Determine the (x, y) coordinate at the center of the cell enclosing the given text.  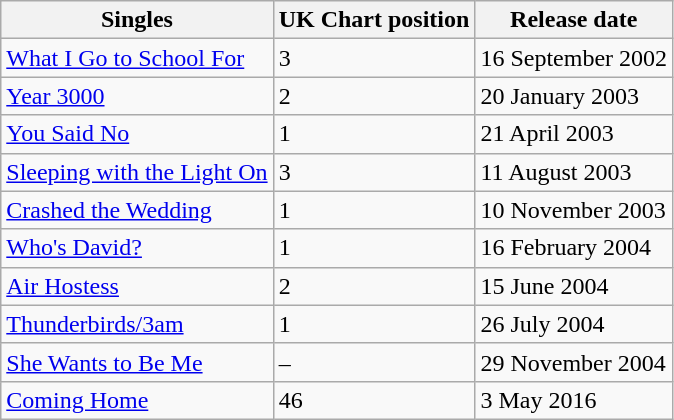
She Wants to Be Me (137, 362)
– (374, 362)
Sleeping with the Light On (137, 172)
Year 3000 (137, 96)
Release date (574, 20)
15 June 2004 (574, 286)
You Said No (137, 134)
Thunderbirds/3am (137, 324)
26 July 2004 (574, 324)
Crashed the Wedding (137, 210)
29 November 2004 (574, 362)
10 November 2003 (574, 210)
Singles (137, 20)
11 August 2003 (574, 172)
16 September 2002 (574, 58)
21 April 2003 (574, 134)
20 January 2003 (574, 96)
UK Chart position (374, 20)
46 (374, 400)
What I Go to School For (137, 58)
3 May 2016 (574, 400)
16 February 2004 (574, 248)
Coming Home (137, 400)
Who's David? (137, 248)
Air Hostess (137, 286)
